Search for the cell housing the specified text and yield its (x, y) center coordinate. 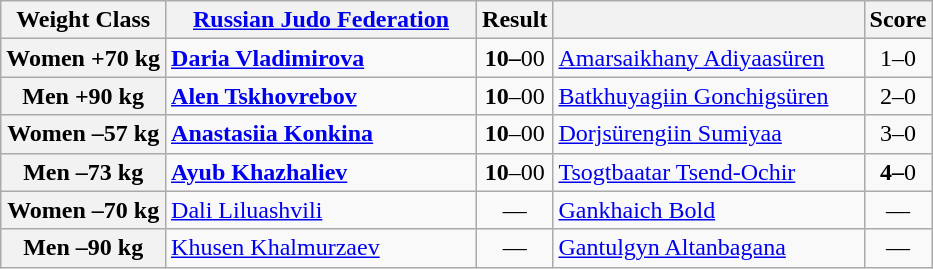
1–0 (898, 58)
4–0 (898, 172)
2–0 (898, 96)
Result (515, 20)
Women –70 kg (84, 210)
Gantulgyn Altanbagana (708, 248)
Ayub Khazhaliev (322, 172)
Amarsaikhany Adiyaasüren (708, 58)
Daria Vladimirova (322, 58)
Score (898, 20)
Women –57 kg (84, 134)
3–0 (898, 134)
Women +70 kg (84, 58)
Russian Judo Federation (322, 20)
Men –73 kg (84, 172)
Tsogtbaatar Tsend-Ochir (708, 172)
Men +90 kg (84, 96)
Batkhuyagiin Gonchigsüren (708, 96)
Weight Class (84, 20)
Dorjsürengiin Sumiyaa (708, 134)
Gankhaich Bold (708, 210)
Anastasiia Konkina (322, 134)
Khusen Khalmurzaev (322, 248)
Alen Tskhovrebov (322, 96)
Dali Liluashvili (322, 210)
Men –90 kg (84, 248)
